From the cell containing the given text, extract its center point as [X, Y] coordinate. 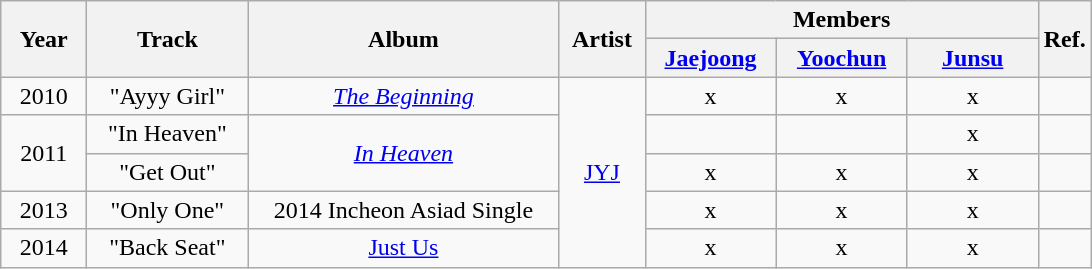
Year [44, 39]
JYJ [602, 172]
Members [842, 20]
Yoochun [842, 58]
Jaejoong [710, 58]
Just Us [404, 248]
2010 [44, 96]
In Heaven [404, 153]
"In Heaven" [168, 134]
Track [168, 39]
The Beginning [404, 96]
2014 Incheon Asiad Single [404, 210]
Junsu [972, 58]
2014 [44, 248]
2013 [44, 210]
"Ayyy Girl" [168, 96]
Album [404, 39]
"Get Out" [168, 172]
"Only One" [168, 210]
"Back Seat" [168, 248]
Artist [602, 39]
Ref. [1064, 39]
2011 [44, 153]
